Provide the [X, Y] coordinate of the cell's center where the given text is located.  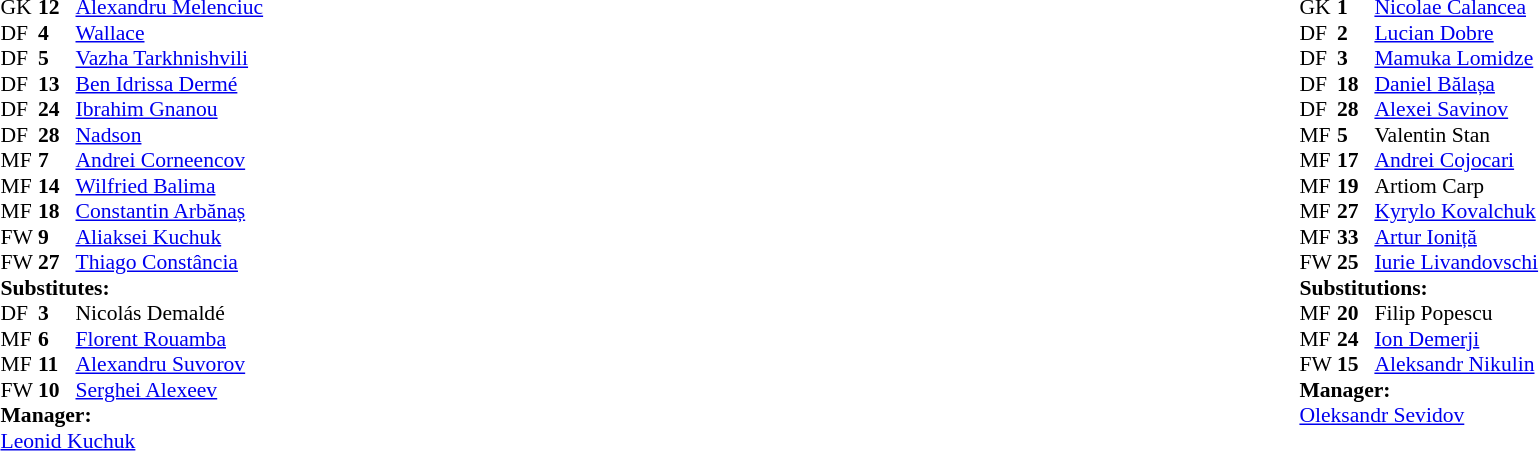
Thiago Constância [170, 263]
Ibrahim Gnanou [170, 109]
Artur Ioniță [1456, 237]
Constantin Arbănaș [170, 211]
Alexandru Suvorov [170, 365]
13 [57, 84]
Mamuka Lomidze [1456, 59]
Aliaksei Kuchuk [170, 237]
19 [1356, 186]
Vazha Tarkhnishvili [170, 59]
Wallace [170, 33]
9 [57, 237]
10 [57, 390]
11 [57, 365]
17 [1356, 161]
Artiom Carp [1456, 186]
Ion Demerji [1456, 339]
14 [57, 186]
33 [1356, 237]
Valentin Stan [1456, 135]
Serghei Alexeev [170, 390]
Lucian Dobre [1456, 33]
Substitutes: [132, 288]
Andrei Cojocari [1456, 161]
2 [1356, 33]
15 [1356, 365]
Oleksandr Sevidov [1418, 415]
Andrei Corneencov [170, 161]
Aleksandr Nikulin [1456, 365]
Kyrylo Kovalchuk [1456, 211]
7 [57, 161]
Alexei Savinov [1456, 109]
Iurie Livandovschi [1456, 263]
Filip Popescu [1456, 313]
Daniel Bălașa [1456, 84]
Nicolás Demaldé [170, 313]
6 [57, 339]
Florent Rouamba [170, 339]
Substitutions: [1418, 288]
20 [1356, 313]
Wilfried Balima [170, 186]
4 [57, 33]
Ben Idrissa Dermé [170, 84]
25 [1356, 263]
Nadson [170, 135]
